Return the [x, y] coordinate for the center point of the cell that contains the specified text.  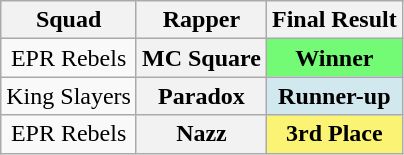
MC Square [201, 58]
Winner [334, 58]
Squad [69, 20]
Paradox [201, 96]
King Slayers [69, 96]
Rapper [201, 20]
Final Result [334, 20]
Runner-up [334, 96]
3rd Place [334, 134]
Nazz [201, 134]
